Locate the cell with the specified text and output its [x, y] center coordinate. 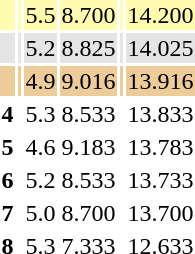
9.016 [88, 81]
9.183 [88, 147]
4 [8, 114]
4.9 [40, 81]
5 [8, 147]
6 [8, 180]
5.0 [40, 213]
7 [8, 213]
5.5 [40, 15]
5.3 [40, 114]
14.200 [160, 15]
13.783 [160, 147]
13.700 [160, 213]
13.833 [160, 114]
14.025 [160, 48]
13.916 [160, 81]
8.825 [88, 48]
13.733 [160, 180]
4.6 [40, 147]
